Determine the [x, y] coordinate at the center of the cell enclosing the given text.  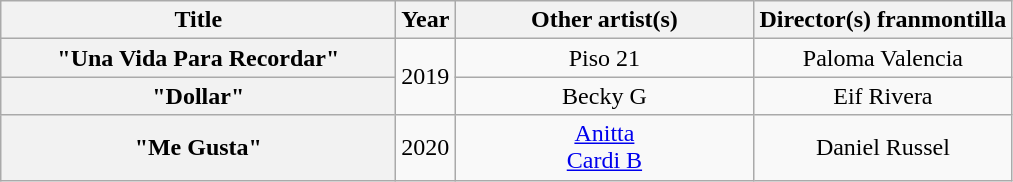
"Dollar" [198, 96]
Becky G [604, 96]
Paloma Valencia [883, 58]
Director(s) franmontilla [883, 20]
2019 [426, 77]
"Me Gusta" [198, 148]
Eif Rivera [883, 96]
"Una Vida Para Recordar" [198, 58]
Other artist(s) [604, 20]
Piso 21 [604, 58]
2020 [426, 148]
Daniel Russel [883, 148]
Title [198, 20]
Year [426, 20]
AnittaCardi B [604, 148]
